Provide the (X, Y) coordinate of the cell's center where the given text is located.  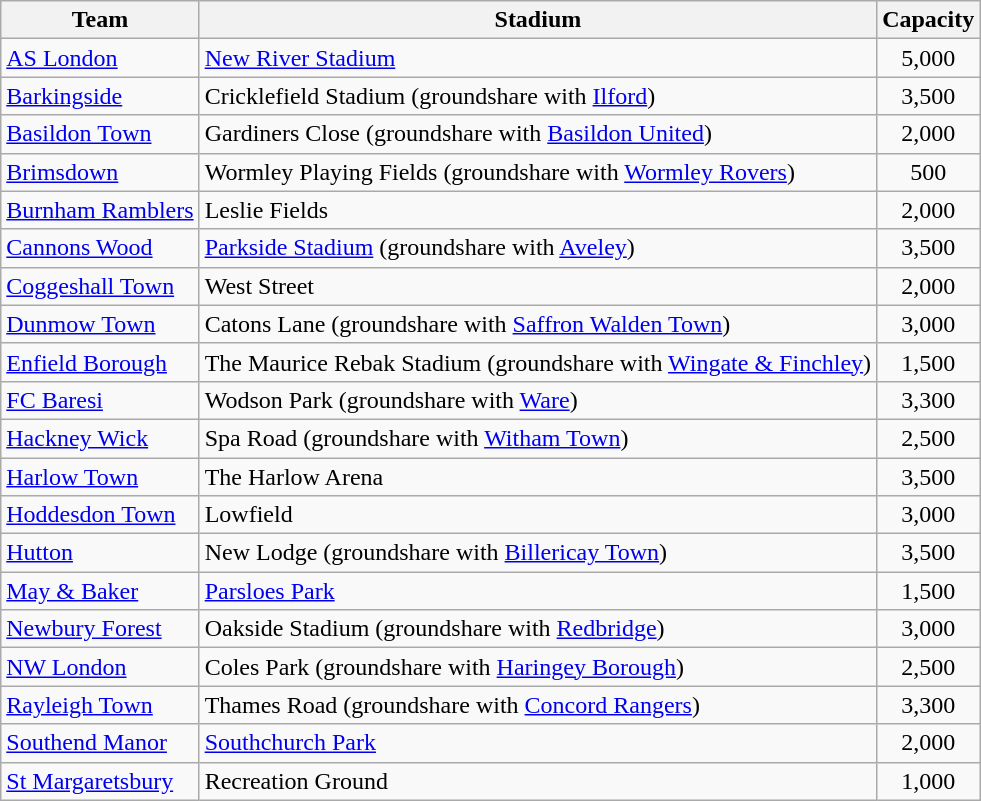
Cricklefield Stadium (groundshare with Ilford) (538, 96)
Cannons Wood (100, 248)
Spa Road (groundshare with Witham Town) (538, 438)
Catons Lane (groundshare with Saffron Walden Town) (538, 324)
Newbury Forest (100, 629)
5,000 (928, 58)
Team (100, 20)
Parkside Stadium (groundshare with Aveley) (538, 248)
FC Baresi (100, 400)
Hutton (100, 553)
Rayleigh Town (100, 705)
Wormley Playing Fields (groundshare with Wormley Rovers) (538, 172)
Coles Park (groundshare with Haringey Borough) (538, 667)
The Maurice Rebak Stadium (groundshare with Wingate & Finchley) (538, 362)
Leslie Fields (538, 210)
May & Baker (100, 591)
Gardiners Close (groundshare with Basildon United) (538, 134)
Parsloes Park (538, 591)
St Margaretsbury (100, 781)
Southend Manor (100, 743)
AS London (100, 58)
New River Stadium (538, 58)
500 (928, 172)
Barkingside (100, 96)
NW London (100, 667)
New Lodge (groundshare with Billericay Town) (538, 553)
Recreation Ground (538, 781)
Hackney Wick (100, 438)
Stadium (538, 20)
Enfield Borough (100, 362)
Basildon Town (100, 134)
Wodson Park (groundshare with Ware) (538, 400)
Brimsdown (100, 172)
Thames Road (groundshare with Concord Rangers) (538, 705)
Burnham Ramblers (100, 210)
Harlow Town (100, 477)
Hoddesdon Town (100, 515)
West Street (538, 286)
Dunmow Town (100, 324)
1,000 (928, 781)
The Harlow Arena (538, 477)
Lowfield (538, 515)
Oakside Stadium (groundshare with Redbridge) (538, 629)
Capacity (928, 20)
Southchurch Park (538, 743)
Coggeshall Town (100, 286)
